Pinpoint the cell where the given text exists, returning its [X, Y] midpoint coordinate. 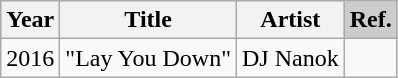
2016 [30, 58]
Year [30, 20]
Title [148, 20]
Artist [290, 20]
"Lay You Down" [148, 58]
DJ Nanok [290, 58]
Ref. [370, 20]
